Provide the (X, Y) coordinate of the cell's center where the given text is located.  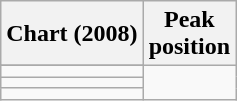
Peakposition (189, 34)
Chart (2008) (72, 34)
